Return the (x, y) coordinate for the center point of the cell that contains the specified text.  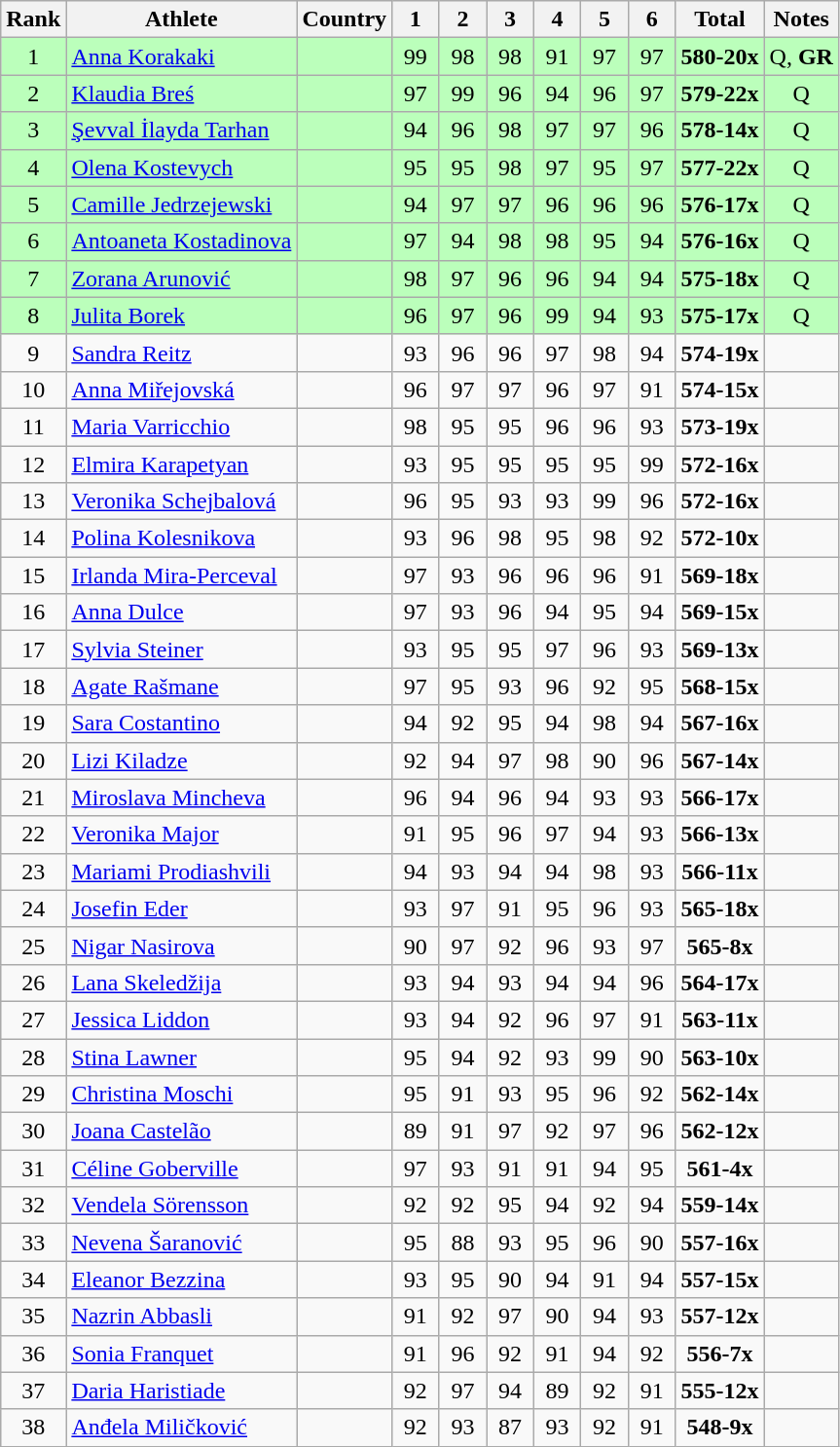
32 (33, 1206)
17 (33, 649)
557-16x (720, 1243)
14 (33, 538)
566-11x (720, 872)
Veronika Schejbalová (181, 501)
35 (33, 1317)
24 (33, 909)
29 (33, 1095)
28 (33, 1057)
Country (345, 19)
Agate Rašmane (181, 686)
13 (33, 501)
Athlete (181, 19)
559-14x (720, 1206)
572-10x (720, 538)
Rank (33, 19)
Zorana Arunović (181, 278)
18 (33, 686)
579-22x (720, 93)
Mariami Prodiashvili (181, 872)
33 (33, 1243)
27 (33, 1020)
7 (33, 278)
37 (33, 1391)
Stina Lawner (181, 1057)
562-12x (720, 1132)
Şevval İlayda Tarhan (181, 130)
576-17x (720, 204)
Christina Moschi (181, 1095)
Polina Kolesnikova (181, 538)
21 (33, 798)
557-15x (720, 1280)
563-10x (720, 1057)
555-12x (720, 1391)
575-17x (720, 315)
25 (33, 946)
Anđela Miličković (181, 1428)
Josefin Eder (181, 909)
566-17x (720, 798)
562-14x (720, 1095)
8 (33, 315)
566-13x (720, 835)
10 (33, 390)
Anna Korakaki (181, 56)
20 (33, 761)
Lana Skeledžija (181, 983)
Olena Kostevych (181, 167)
Julita Borek (181, 315)
577-22x (720, 167)
580-20x (720, 56)
Irlanda Mira-Perceval (181, 575)
561-4x (720, 1169)
548-9x (720, 1428)
11 (33, 427)
9 (33, 352)
22 (33, 835)
556-7x (720, 1354)
565-8x (720, 946)
Q, GR (801, 56)
Total (720, 19)
88 (463, 1243)
574-15x (720, 390)
31 (33, 1169)
563-11x (720, 1020)
Sara Costantino (181, 723)
567-14x (720, 761)
Eleanor Bezzina (181, 1280)
Elmira Karapetyan (181, 464)
12 (33, 464)
564-17x (720, 983)
Lizi Kiladze (181, 761)
565-18x (720, 909)
Veronika Major (181, 835)
30 (33, 1132)
Anna Dulce (181, 612)
568-15x (720, 686)
Jessica Liddon (181, 1020)
Vendela Sörensson (181, 1206)
557-12x (720, 1317)
569-15x (720, 612)
87 (510, 1428)
Maria Varricchio (181, 427)
15 (33, 575)
Nazrin Abbasli (181, 1317)
23 (33, 872)
Notes (801, 19)
Anna Miřejovská (181, 390)
Antoaneta Kostadinova (181, 241)
567-16x (720, 723)
Joana Castelão (181, 1132)
Nevena Šaranović (181, 1243)
573-19x (720, 427)
36 (33, 1354)
16 (33, 612)
Céline Goberville (181, 1169)
26 (33, 983)
Sandra Reitz (181, 352)
Nigar Nasirova (181, 946)
569-18x (720, 575)
569-13x (720, 649)
34 (33, 1280)
Daria Haristiade (181, 1391)
574-19x (720, 352)
19 (33, 723)
38 (33, 1428)
576-16x (720, 241)
578-14x (720, 130)
Sylvia Steiner (181, 649)
Sonia Franquet (181, 1354)
Camille Jedrzejewski (181, 204)
Miroslava Mincheva (181, 798)
575-18x (720, 278)
Klaudia Breś (181, 93)
